For the text-containing cell, return its midpoint in (x, y) coordinate format. 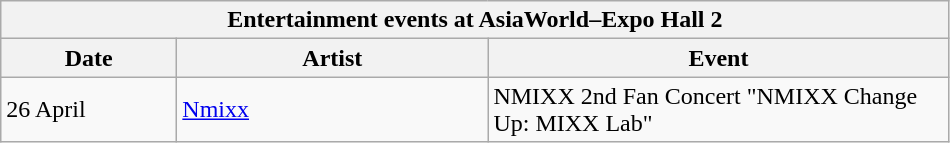
Artist (332, 58)
Date (89, 58)
26 April (89, 110)
Nmixx (332, 110)
Entertainment events at AsiaWorld–Expo Hall 2 (475, 20)
NMIXX 2nd Fan Concert "NMIXX Change Up: MIXX Lab" (718, 110)
Event (718, 58)
